Identify which cell holds the provided text, then report its [x, y] central coordinate. 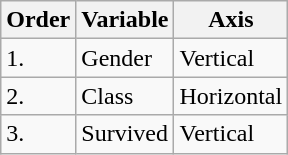
Variable [125, 20]
Gender [125, 58]
Class [125, 96]
2. [38, 96]
Survived [125, 134]
Horizontal [231, 96]
Axis [231, 20]
3. [38, 134]
Order [38, 20]
1. [38, 58]
